Pinpoint the cell where the given text exists, returning its [x, y] midpoint coordinate. 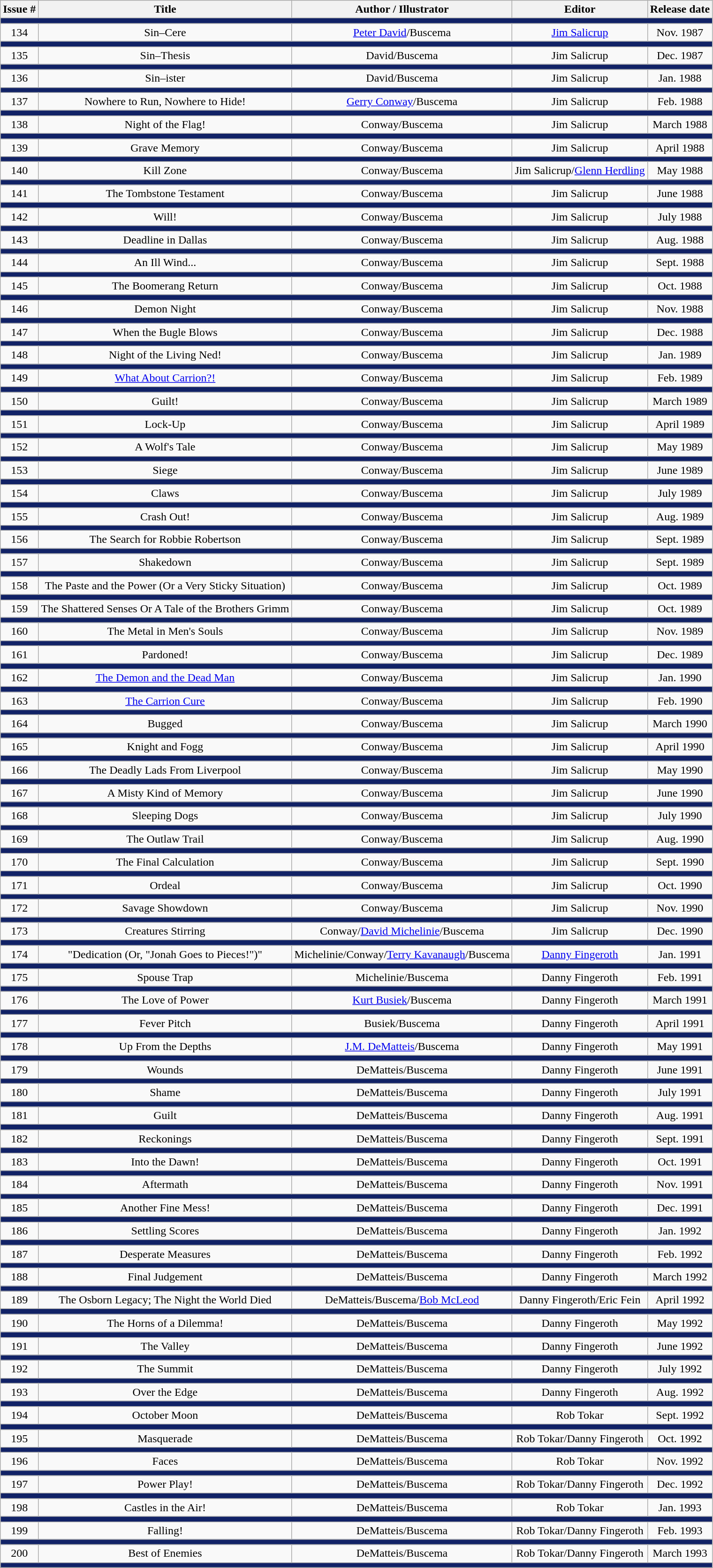
188 [20, 1277]
Aug. 1988 [680, 240]
Aug. 1991 [680, 1116]
The Outlaw Trail [165, 839]
Issue # [20, 9]
Jan. 1989 [680, 355]
Oct. 1988 [680, 286]
The Paste and the Power (Or a Very Sticky Situation) [165, 586]
167 [20, 793]
Feb. 1991 [680, 977]
Into the Dawn! [165, 1162]
The Shattered Senses Or A Tale of the Brothers Grimm [165, 609]
158 [20, 586]
Falling! [165, 1530]
180 [20, 1093]
153 [20, 470]
April 1989 [680, 424]
Nov. 1987 [680, 32]
146 [20, 309]
151 [20, 424]
Kill Zone [165, 171]
Danny Fingeroth/Eric Fein [580, 1300]
Feb. 1989 [680, 378]
The Demon and the Dead Man [165, 677]
154 [20, 493]
Aug. 1992 [680, 1392]
138 [20, 124]
Jan. 1990 [680, 677]
200 [20, 1553]
Ordeal [165, 885]
A Wolf's Tale [165, 447]
Kurt Busiek/Buscema [402, 1000]
Jan. 1988 [680, 78]
Savage Showdown [165, 908]
170 [20, 862]
Dec. 1987 [680, 55]
Author / Illustrator [402, 9]
April 1990 [680, 747]
Sin–Thesis [165, 55]
The Summit [165, 1369]
150 [20, 401]
Sin–ister [165, 78]
Nov. 1991 [680, 1185]
182 [20, 1139]
The Osborn Legacy; The Night the World Died [165, 1300]
161 [20, 655]
Busiek/Buscema [402, 1023]
March 1989 [680, 401]
Feb. 1992 [680, 1254]
Shame [165, 1093]
Jan. 1991 [680, 954]
The Boomerang Return [165, 286]
164 [20, 724]
169 [20, 839]
Castles in the Air! [165, 1507]
Jan. 1992 [680, 1231]
May 1989 [680, 447]
160 [20, 632]
Faces [165, 1461]
186 [20, 1231]
156 [20, 540]
176 [20, 1000]
Sleeping Dogs [165, 816]
May 1991 [680, 1046]
"Dedication (Or, "Jonah Goes to Pieces!")" [165, 954]
Nowhere to Run, Nowhere to Hide! [165, 101]
Over the Edge [165, 1392]
Fever Pitch [165, 1023]
187 [20, 1254]
April 1988 [680, 148]
June 1990 [680, 793]
May 1990 [680, 770]
The Carrion Cure [165, 700]
183 [20, 1162]
Final Judgement [165, 1277]
Grave Memory [165, 148]
Up From the Depths [165, 1046]
A Misty Kind of Memory [165, 793]
Nov. 1988 [680, 309]
140 [20, 171]
190 [20, 1323]
Masquerade [165, 1438]
Nov. 1992 [680, 1461]
141 [20, 194]
192 [20, 1369]
199 [20, 1530]
The Valley [165, 1346]
Dec. 1990 [680, 931]
172 [20, 908]
Wounds [165, 1069]
Dec. 1992 [680, 1484]
Guilt [165, 1116]
Jan. 1993 [680, 1507]
175 [20, 977]
Conway/David Michelinie/Buscema [402, 931]
Demon Night [165, 309]
Spouse Trap [165, 977]
Desperate Measures [165, 1254]
Siege [165, 470]
The Search for Robbie Robertson [165, 540]
June 1988 [680, 194]
142 [20, 217]
June 1992 [680, 1346]
166 [20, 770]
148 [20, 355]
Sept. 1992 [680, 1415]
Sin–Cere [165, 32]
197 [20, 1484]
155 [20, 517]
Pardoned! [165, 655]
Lock-Up [165, 424]
Dec. 1988 [680, 332]
J.M. DeMatteis/Buscema [402, 1046]
Power Play! [165, 1484]
The Metal in Men's Souls [165, 632]
Release date [680, 9]
Nov. 1989 [680, 632]
Feb. 1988 [680, 101]
The Horns of a Dilemma! [165, 1323]
Bugged [165, 724]
March 1992 [680, 1277]
144 [20, 263]
March 1991 [680, 1000]
Best of Enemies [165, 1553]
Sept. 1988 [680, 263]
147 [20, 332]
Feb. 1993 [680, 1530]
157 [20, 563]
198 [20, 1507]
July 1991 [680, 1093]
Shakedown [165, 563]
143 [20, 240]
May 1992 [680, 1323]
Oct. 1992 [680, 1438]
184 [20, 1185]
July 1989 [680, 493]
The Final Calculation [165, 862]
Feb. 1990 [680, 700]
165 [20, 747]
Title [165, 9]
March 1988 [680, 124]
Aftermath [165, 1185]
179 [20, 1069]
April 1992 [680, 1300]
The Tombstone Testament [165, 194]
162 [20, 677]
Night of the Living Ned! [165, 355]
135 [20, 55]
196 [20, 1461]
Sept. 1991 [680, 1139]
Dec. 1989 [680, 655]
193 [20, 1392]
Another Fine Mess! [165, 1208]
Michelinie/Conway/Terry Kavanaugh/Buscema [402, 954]
195 [20, 1438]
174 [20, 954]
189 [20, 1300]
178 [20, 1046]
Sept. 1990 [680, 862]
Will! [165, 217]
What About Carrion?! [165, 378]
Gerry Conway/Buscema [402, 101]
Dec. 1991 [680, 1208]
When the Bugle Blows [165, 332]
Reckonings [165, 1139]
May 1988 [680, 171]
July 1990 [680, 816]
194 [20, 1415]
152 [20, 447]
DeMatteis/Buscema/Bob McLeod [402, 1300]
171 [20, 885]
177 [20, 1023]
The Deadly Lads From Liverpool [165, 770]
Jim Salicrup/Glenn Herdling [580, 171]
Deadline in Dallas [165, 240]
Aug. 1990 [680, 839]
136 [20, 78]
149 [20, 378]
June 1989 [680, 470]
Nov. 1990 [680, 908]
October Moon [165, 1415]
185 [20, 1208]
March 1990 [680, 724]
Guilt! [165, 401]
The Love of Power [165, 1000]
Creatures Stirring [165, 931]
168 [20, 816]
Michelinie/Buscema [402, 977]
Claws [165, 493]
June 1991 [680, 1069]
March 1993 [680, 1553]
Oct. 1991 [680, 1162]
Editor [580, 9]
Oct. 1990 [680, 885]
181 [20, 1116]
139 [20, 148]
Night of the Flag! [165, 124]
Aug. 1989 [680, 517]
Settling Scores [165, 1231]
163 [20, 700]
An Ill Wind... [165, 263]
134 [20, 32]
July 1988 [680, 217]
July 1992 [680, 1369]
Knight and Fogg [165, 747]
Peter David/Buscema [402, 32]
191 [20, 1346]
137 [20, 101]
Crash Out! [165, 517]
April 1991 [680, 1023]
145 [20, 286]
159 [20, 609]
173 [20, 931]
